Provide the [X, Y] coordinate of the cell's center where the given text is located.  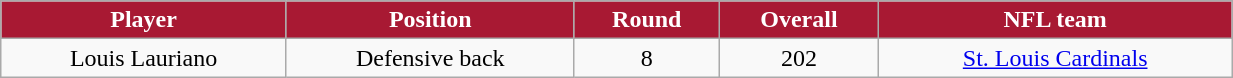
8 [646, 58]
202 [798, 58]
Defensive back [430, 58]
Overall [798, 20]
Round [646, 20]
Player [144, 20]
Position [430, 20]
Louis Lauriano [144, 58]
St. Louis Cardinals [1056, 58]
NFL team [1056, 20]
